Identify which cell holds the provided text, then report its [x, y] central coordinate. 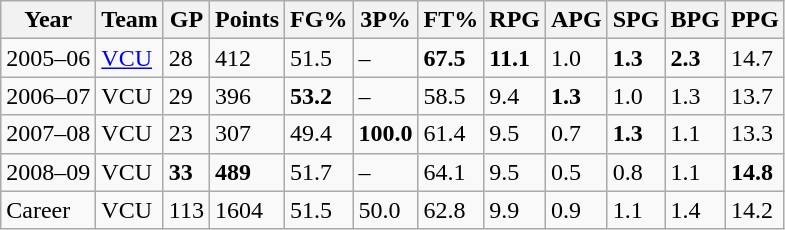
67.5 [451, 58]
307 [248, 134]
FT% [451, 20]
Career [48, 210]
33 [186, 172]
53.2 [319, 96]
396 [248, 96]
13.3 [754, 134]
Points [248, 20]
2.3 [695, 58]
9.4 [515, 96]
BPG [695, 20]
51.7 [319, 172]
23 [186, 134]
100.0 [386, 134]
1.4 [695, 210]
50.0 [386, 210]
2008–09 [48, 172]
RPG [515, 20]
58.5 [451, 96]
FG% [319, 20]
9.9 [515, 210]
29 [186, 96]
113 [186, 210]
49.4 [319, 134]
Year [48, 20]
2006–07 [48, 96]
14.2 [754, 210]
61.4 [451, 134]
64.1 [451, 172]
28 [186, 58]
1604 [248, 210]
62.8 [451, 210]
0.5 [577, 172]
14.7 [754, 58]
11.1 [515, 58]
APG [577, 20]
SPG [636, 20]
3P% [386, 20]
Team [130, 20]
489 [248, 172]
0.8 [636, 172]
2007–08 [48, 134]
GP [186, 20]
2005–06 [48, 58]
0.7 [577, 134]
412 [248, 58]
14.8 [754, 172]
PPG [754, 20]
0.9 [577, 210]
13.7 [754, 96]
